Output the [X, Y] coordinate of the center of the cell containing the given text.  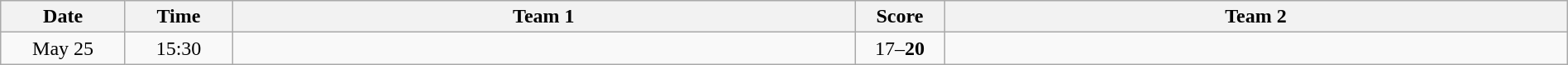
15:30 [179, 48]
May 25 [63, 48]
Date [63, 17]
Team 1 [544, 17]
17–20 [900, 48]
Time [179, 17]
Team 2 [1256, 17]
Score [900, 17]
